Capture the cell that displays the provided text and extract its [x, y] central coordinate. 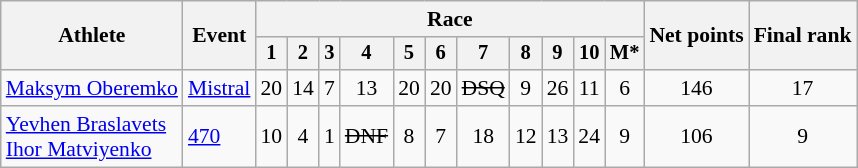
DSQ [484, 88]
Athlete [92, 36]
470 [219, 136]
26 [558, 88]
Final rank [803, 36]
12 [526, 136]
5 [409, 54]
M* [624, 54]
14 [303, 88]
24 [589, 136]
11 [589, 88]
17 [803, 88]
18 [484, 136]
Event [219, 36]
Race [450, 19]
146 [696, 88]
Mistral [219, 88]
Maksym Oberemko [92, 88]
Net points [696, 36]
3 [330, 54]
2 [303, 54]
DNF [366, 136]
Yevhen BraslavetsIhor Matviyenko [92, 136]
106 [696, 136]
